Return [X, Y] of the center of cell containing provided text 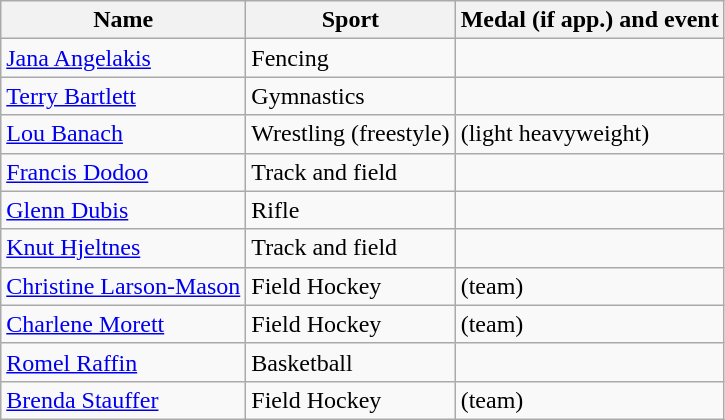
(light heavyweight) [590, 134]
Fencing [350, 58]
Terry Bartlett [124, 96]
Charlene Morett [124, 324]
Name [124, 20]
Brenda Stauffer [124, 400]
Wrestling (freestyle) [350, 134]
Basketball [350, 362]
Medal (if app.) and event [590, 20]
Gymnastics [350, 96]
Knut Hjeltnes [124, 248]
Glenn Dubis [124, 210]
Sport [350, 20]
Lou Banach [124, 134]
Romel Raffin [124, 362]
Rifle [350, 210]
Francis Dodoo [124, 172]
Jana Angelakis [124, 58]
Christine Larson-Mason [124, 286]
